From the cell containing the given text, extract its center point as [x, y] coordinate. 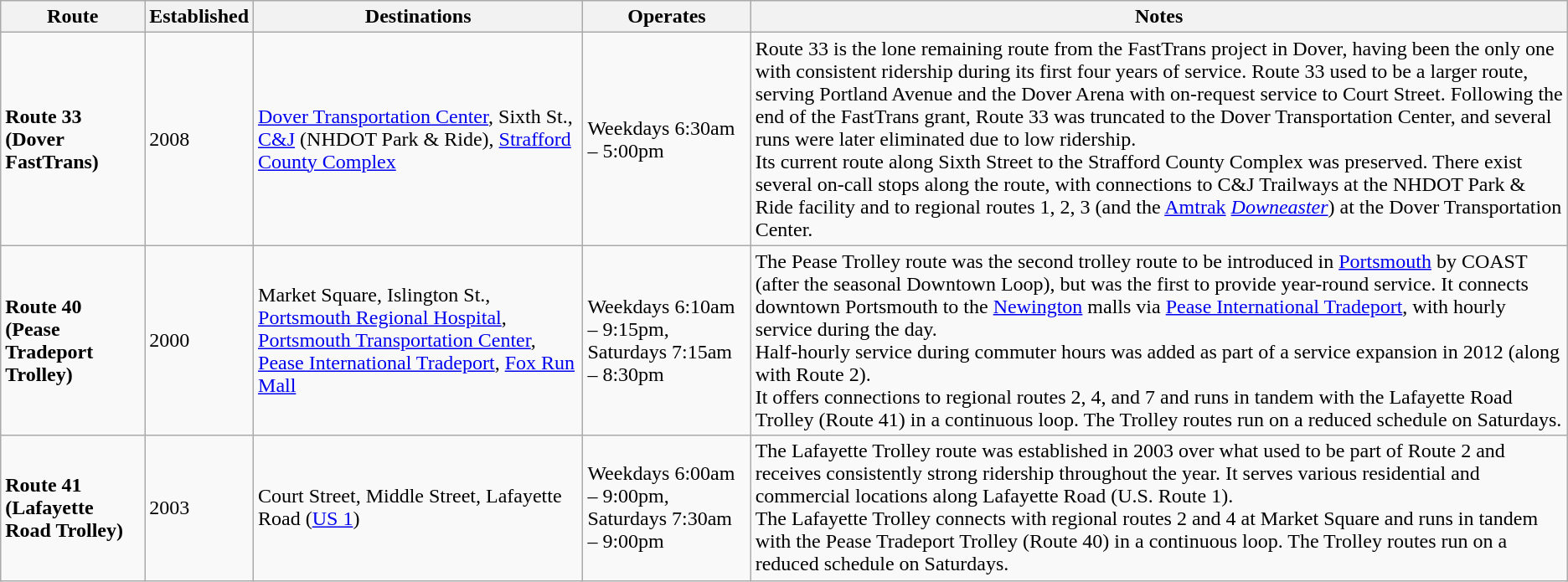
Route 40 (Pease Tradeport Trolley) [73, 340]
Notes [1159, 17]
2003 [199, 507]
Market Square, Islington St., Portsmouth Regional Hospital, Portsmouth Transportation Center, Pease International Tradeport, Fox Run Mall [419, 340]
Weekdays 6:30am – 5:00pm [667, 139]
2000 [199, 340]
Established [199, 17]
Route 41 (Lafayette Road Trolley) [73, 507]
Destinations [419, 17]
2008 [199, 139]
Weekdays 6:10am – 9:15pm, Saturdays 7:15am – 8:30pm [667, 340]
Weekdays 6:00am – 9:00pm, Saturdays 7:30am – 9:00pm [667, 507]
Court Street, Middle Street, Lafayette Road (US 1) [419, 507]
Dover Transportation Center, Sixth St., C&J (NHDOT Park & Ride), Strafford County Complex [419, 139]
Operates [667, 17]
Route [73, 17]
Route 33 (Dover FastTrans) [73, 139]
